From the cell containing the given text, extract its center point as (X, Y) coordinate. 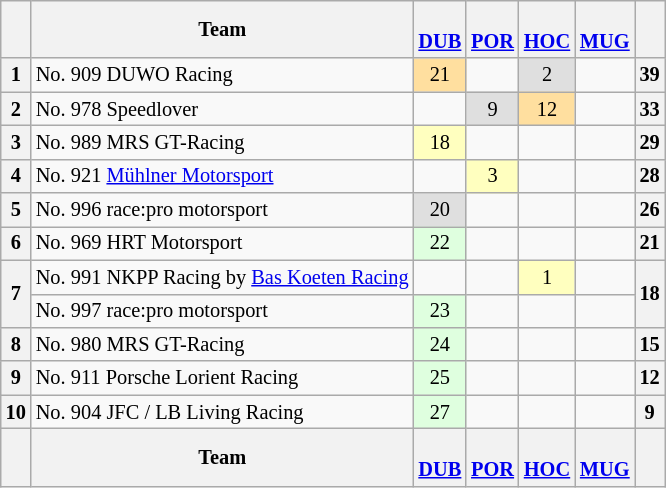
24 (440, 344)
7 (16, 294)
No. 969 HRT Motorsport (222, 243)
No. 997 race:pro motorsport (222, 311)
No. 996 race:pro motorsport (222, 210)
No. 909 DUWO Racing (222, 75)
No. 921 Mühlner Motorsport (222, 176)
No. 904 JFC / LB Living Racing (222, 412)
33 (650, 109)
No. 989 MRS GT-Racing (222, 142)
25 (440, 378)
8 (16, 344)
4 (16, 176)
22 (440, 243)
15 (650, 344)
No. 991 NKPP Racing by Bas Koeten Racing (222, 277)
20 (440, 210)
No. 980 MRS GT-Racing (222, 344)
No. 911 Porsche Lorient Racing (222, 378)
26 (650, 210)
28 (650, 176)
27 (440, 412)
39 (650, 75)
10 (16, 412)
29 (650, 142)
5 (16, 210)
No. 978 Speedlover (222, 109)
23 (440, 311)
6 (16, 243)
